From the cell containing the given text, extract its center point as (x, y) coordinate. 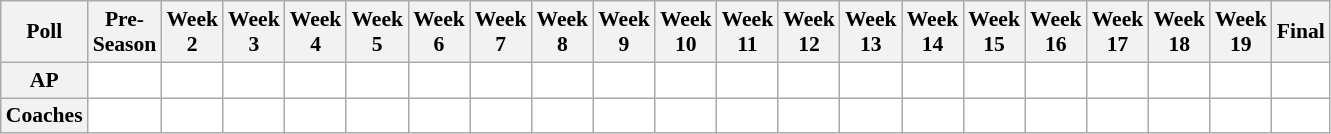
Week11 (748, 32)
Week15 (994, 32)
Week13 (871, 32)
Week10 (686, 32)
Final (1301, 32)
Week18 (1179, 32)
Week9 (624, 32)
AP (44, 80)
Week17 (1118, 32)
Week7 (501, 32)
Week4 (316, 32)
Week14 (933, 32)
Week8 (562, 32)
Week2 (192, 32)
Week16 (1056, 32)
Week12 (809, 32)
Week5 (377, 32)
Pre-Season (125, 32)
Poll (44, 32)
Coaches (44, 116)
Week19 (1241, 32)
Week3 (254, 32)
Week6 (439, 32)
